Identify which cell holds the provided text, then report its (X, Y) central coordinate. 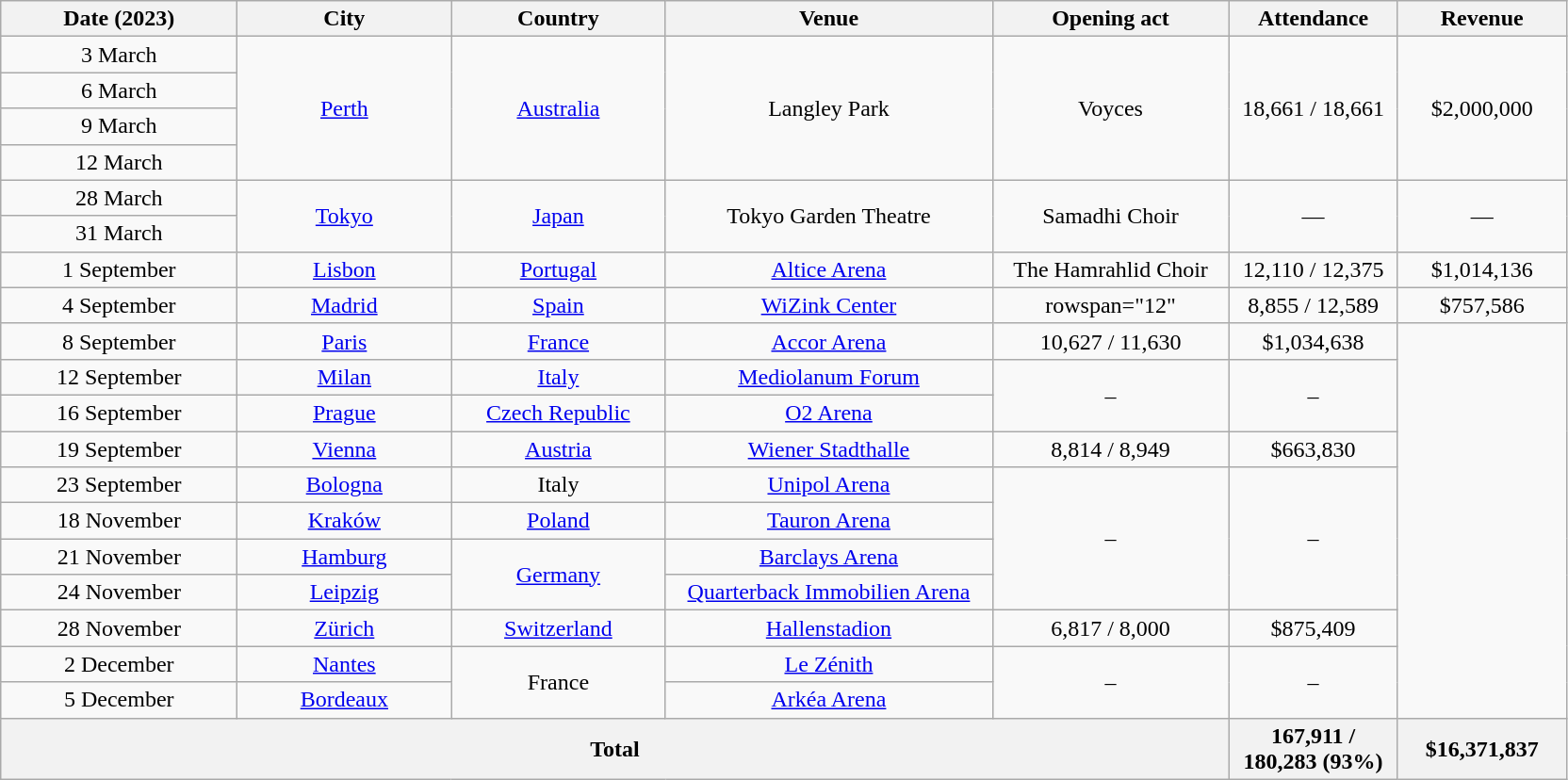
6,817 / 8,000 (1110, 628)
Austria (558, 449)
Lisbon (345, 269)
Switzerland (558, 628)
WiZink Center (829, 305)
Tauron Arena (829, 521)
12 March (119, 162)
3 March (119, 55)
The Hamrahlid Choir (1110, 269)
31 March (119, 234)
Samadhi Choir (1110, 216)
Kraków (345, 521)
23 September (119, 485)
Arkéa Arena (829, 700)
Poland (558, 521)
Portugal (558, 269)
9 March (119, 126)
Tokyo (345, 216)
Langley Park (829, 108)
$1,014,136 (1481, 269)
Nantes (345, 664)
Madrid (345, 305)
Altice Arena (829, 269)
Perth (345, 108)
$16,371,837 (1481, 748)
19 September (119, 449)
Vienna (345, 449)
rowspan="12" (1110, 305)
24 November (119, 593)
Czech Republic (558, 413)
28 November (119, 628)
1 September (119, 269)
Bologna (345, 485)
Japan (558, 216)
Germany (558, 575)
Spain (558, 305)
167,911 / 180,283 (93%) (1314, 748)
Zürich (345, 628)
18,661 / 18,661 (1314, 108)
8,855 / 12,589 (1314, 305)
Opening act (1110, 19)
$875,409 (1314, 628)
Prague (345, 413)
2 December (119, 664)
$757,586 (1481, 305)
Tokyo Garden Theatre (829, 216)
6 March (119, 90)
Quarterback Immobilien Arena (829, 593)
Mediolanum Forum (829, 377)
8,814 / 8,949 (1110, 449)
Accor Arena (829, 341)
Wiener Stadthalle (829, 449)
Australia (558, 108)
$663,830 (1314, 449)
10,627 / 11,630 (1110, 341)
Milan (345, 377)
$1,034,638 (1314, 341)
Paris (345, 341)
Barclays Arena (829, 557)
Hamburg (345, 557)
Attendance (1314, 19)
Total (614, 748)
12 September (119, 377)
18 November (119, 521)
4 September (119, 305)
12,110 / 12,375 (1314, 269)
8 September (119, 341)
Le Zénith (829, 664)
Leipzig (345, 593)
21 November (119, 557)
28 March (119, 198)
5 December (119, 700)
Venue (829, 19)
Country (558, 19)
$2,000,000 (1481, 108)
Revenue (1481, 19)
Voyces (1110, 108)
Date (2023) (119, 19)
O2 Arena (829, 413)
16 September (119, 413)
City (345, 19)
Hallenstadion (829, 628)
Bordeaux (345, 700)
Unipol Arena (829, 485)
